Detect which cell encompasses the target text, then output its (X, Y) center coordinate. 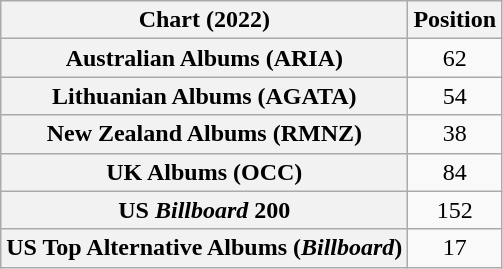
Position (455, 20)
US Top Alternative Albums (Billboard) (204, 248)
New Zealand Albums (RMNZ) (204, 134)
Chart (2022) (204, 20)
152 (455, 210)
62 (455, 58)
US Billboard 200 (204, 210)
17 (455, 248)
Australian Albums (ARIA) (204, 58)
UK Albums (OCC) (204, 172)
54 (455, 96)
38 (455, 134)
Lithuanian Albums (AGATA) (204, 96)
84 (455, 172)
